Provide the (X, Y) coordinate of the cell's center where the given text is located.  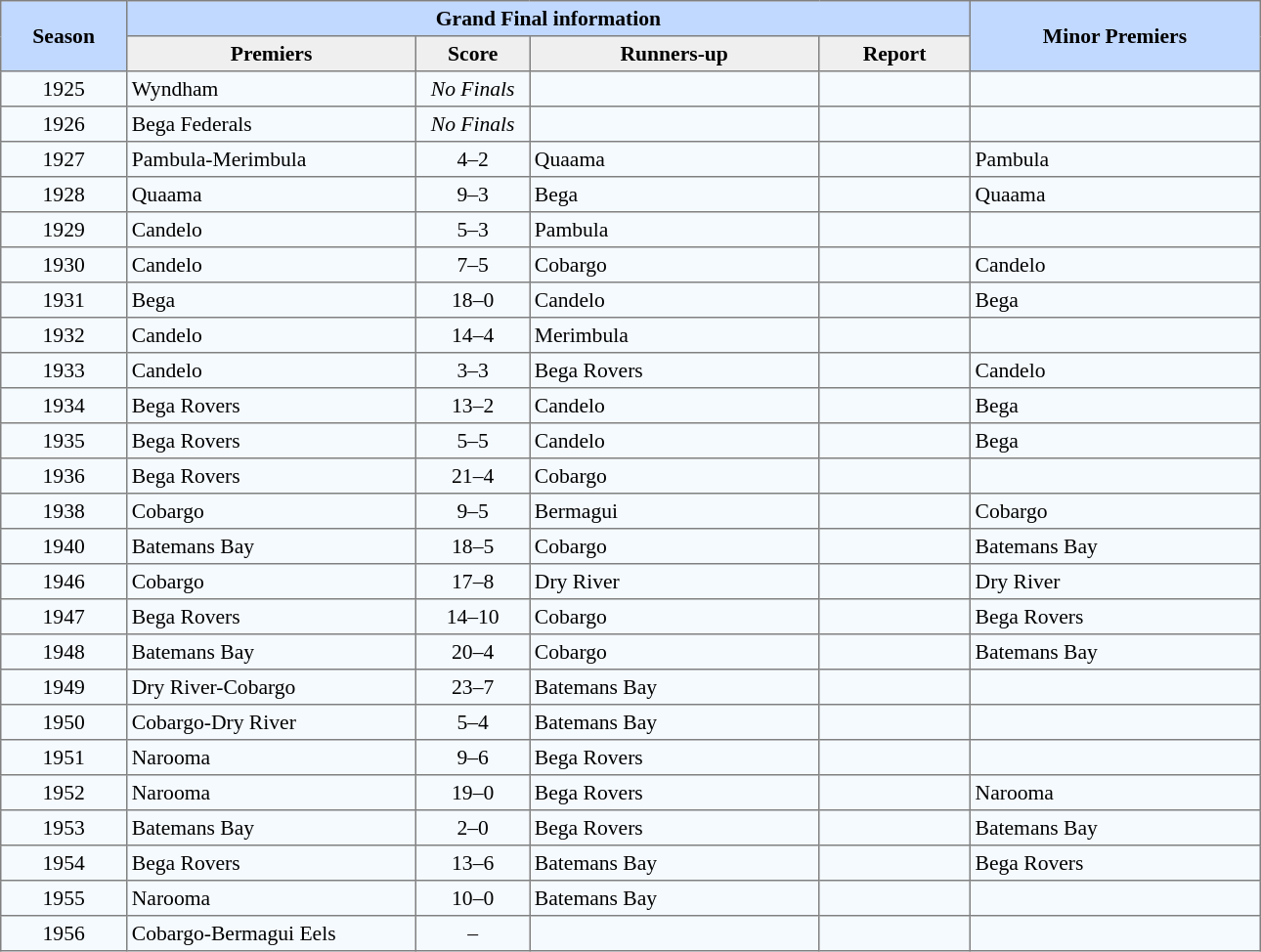
1950 (65, 722)
1949 (65, 687)
9–6 (473, 757)
Dry River-Cobargo (272, 687)
18–5 (473, 546)
2–0 (473, 828)
9–5 (473, 511)
21–4 (473, 476)
Score (473, 54)
1929 (65, 230)
1956 (65, 933)
– (473, 933)
13–6 (473, 863)
23–7 (473, 687)
1931 (65, 300)
1947 (65, 617)
1935 (65, 441)
9–3 (473, 195)
Runners-up (674, 54)
1934 (65, 406)
Premiers (272, 54)
14–10 (473, 617)
1938 (65, 511)
Minor Premiers (1114, 36)
1940 (65, 546)
13–2 (473, 406)
1928 (65, 195)
3–3 (473, 370)
1936 (65, 476)
Season (65, 36)
Bermagui (674, 511)
1953 (65, 828)
1927 (65, 159)
5–4 (473, 722)
4–2 (473, 159)
Cobargo-Dry River (272, 722)
Report (895, 54)
19–0 (473, 793)
Merimbula (674, 335)
1951 (65, 757)
17–8 (473, 582)
1955 (65, 898)
18–0 (473, 300)
Bega Federals (272, 124)
1952 (65, 793)
Wyndham (272, 89)
20–4 (473, 652)
1933 (65, 370)
1948 (65, 652)
1946 (65, 582)
1954 (65, 863)
Cobargo-Bermagui Eels (272, 933)
5–5 (473, 441)
1932 (65, 335)
Pambula-Merimbula (272, 159)
Grand Final information (549, 19)
1925 (65, 89)
14–4 (473, 335)
1926 (65, 124)
7–5 (473, 265)
10–0 (473, 898)
5–3 (473, 230)
1930 (65, 265)
